Find where the given text appears and provide that cell's center as [X, Y] coordinate. 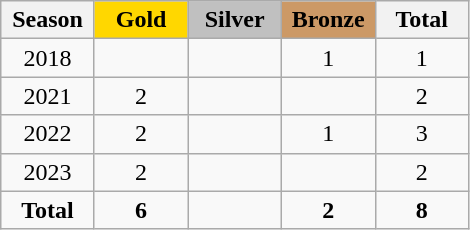
8 [422, 210]
6 [141, 210]
3 [422, 134]
2023 [48, 172]
Bronze [328, 20]
Season [48, 20]
Gold [141, 20]
2018 [48, 58]
2021 [48, 96]
Silver [235, 20]
2022 [48, 134]
